Search for the cell housing the specified text and yield its [X, Y] center coordinate. 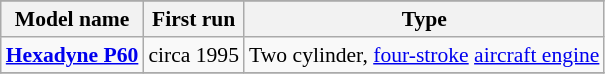
Hexadyne P60 [72, 55]
Model name [72, 19]
circa 1995 [194, 55]
Type [424, 19]
First run [194, 19]
Two cylinder, four-stroke aircraft engine [424, 55]
